Determine the [x, y] coordinate at the center of the cell enclosing the given text.  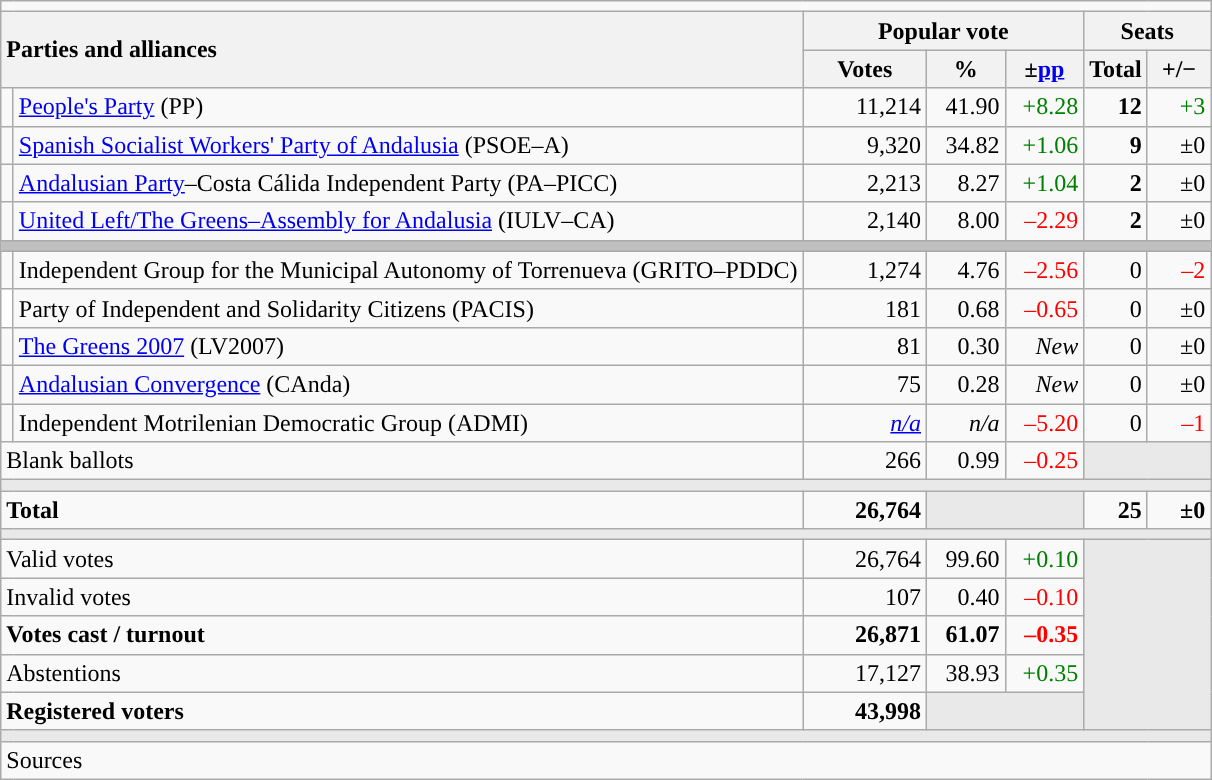
4.76 [966, 270]
+0.10 [1044, 559]
0.30 [966, 346]
+3 [1179, 107]
+1.06 [1044, 145]
61.07 [966, 635]
Registered voters [402, 711]
43,998 [865, 711]
99.60 [966, 559]
181 [865, 308]
Popular vote [944, 31]
9 [1116, 145]
–0.25 [1044, 461]
Andalusian Convergence (CAnda) [408, 384]
Blank ballots [402, 461]
8.27 [966, 183]
17,127 [865, 673]
Parties and alliances [402, 50]
Party of Independent and Solidarity Citizens (PACIS) [408, 308]
75 [865, 384]
0.28 [966, 384]
People's Party (PP) [408, 107]
34.82 [966, 145]
% [966, 69]
The Greens 2007 (LV2007) [408, 346]
38.93 [966, 673]
Sources [606, 760]
266 [865, 461]
±pp [1044, 69]
+0.35 [1044, 673]
–0.35 [1044, 635]
Seats [1148, 31]
0.40 [966, 597]
+1.04 [1044, 183]
–0.10 [1044, 597]
8.00 [966, 221]
41.90 [966, 107]
–2 [1179, 270]
Valid votes [402, 559]
–2.56 [1044, 270]
United Left/The Greens–Assembly for Andalusia (IULV–CA) [408, 221]
9,320 [865, 145]
26,871 [865, 635]
0.99 [966, 461]
Spanish Socialist Workers' Party of Andalusia (PSOE–A) [408, 145]
0.68 [966, 308]
Invalid votes [402, 597]
2,140 [865, 221]
11,214 [865, 107]
Abstentions [402, 673]
–1 [1179, 423]
1,274 [865, 270]
–5.20 [1044, 423]
Independent Motrilenian Democratic Group (ADMI) [408, 423]
107 [865, 597]
+/− [1179, 69]
Andalusian Party–Costa Cálida Independent Party (PA–PICC) [408, 183]
Votes cast / turnout [402, 635]
–2.29 [1044, 221]
Independent Group for the Municipal Autonomy of Torrenueva (GRITO–PDDC) [408, 270]
12 [1116, 107]
25 [1116, 510]
–0.65 [1044, 308]
+8.28 [1044, 107]
81 [865, 346]
Votes [865, 69]
2,213 [865, 183]
